Pinpoint the cell where the given text exists, returning its (X, Y) midpoint coordinate. 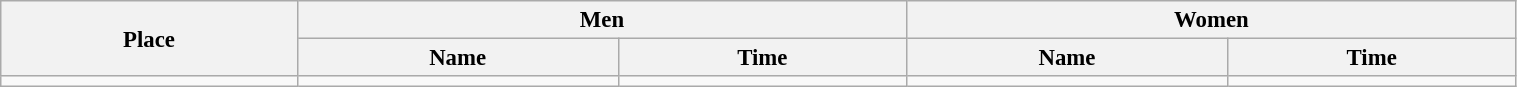
Men (602, 20)
Women (1212, 20)
Place (150, 38)
